Return the [X, Y] coordinate for the center point of the cell that contains the specified text.  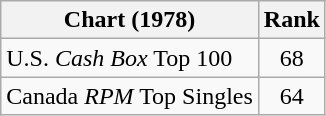
Chart (1978) [130, 20]
68 [292, 58]
Rank [292, 20]
64 [292, 96]
Canada RPM Top Singles [130, 96]
U.S. Cash Box Top 100 [130, 58]
